Return the [x, y] coordinate for the center point of the cell that contains the specified text.  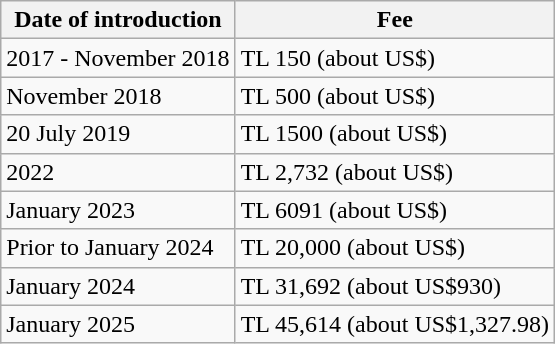
TL 2,732 (about US$) [394, 172]
2017 - November 2018 [118, 58]
TL 1500 (about US$) [394, 134]
January 2025 [118, 324]
TL 500 (about US$) [394, 96]
Fee [394, 20]
January 2024 [118, 286]
January 2023 [118, 210]
November 2018 [118, 96]
2022 [118, 172]
Prior to January 2024 [118, 248]
TL 6091 (about US$) [394, 210]
TL 150 (about US$) [394, 58]
TL 20,000 (about US$) [394, 248]
TL 45,614 (about US$1,327.98) [394, 324]
Date of introduction [118, 20]
20 July 2019 [118, 134]
TL 31,692 (about US$930) [394, 286]
